Capture the cell that displays the provided text and extract its [X, Y] central coordinate. 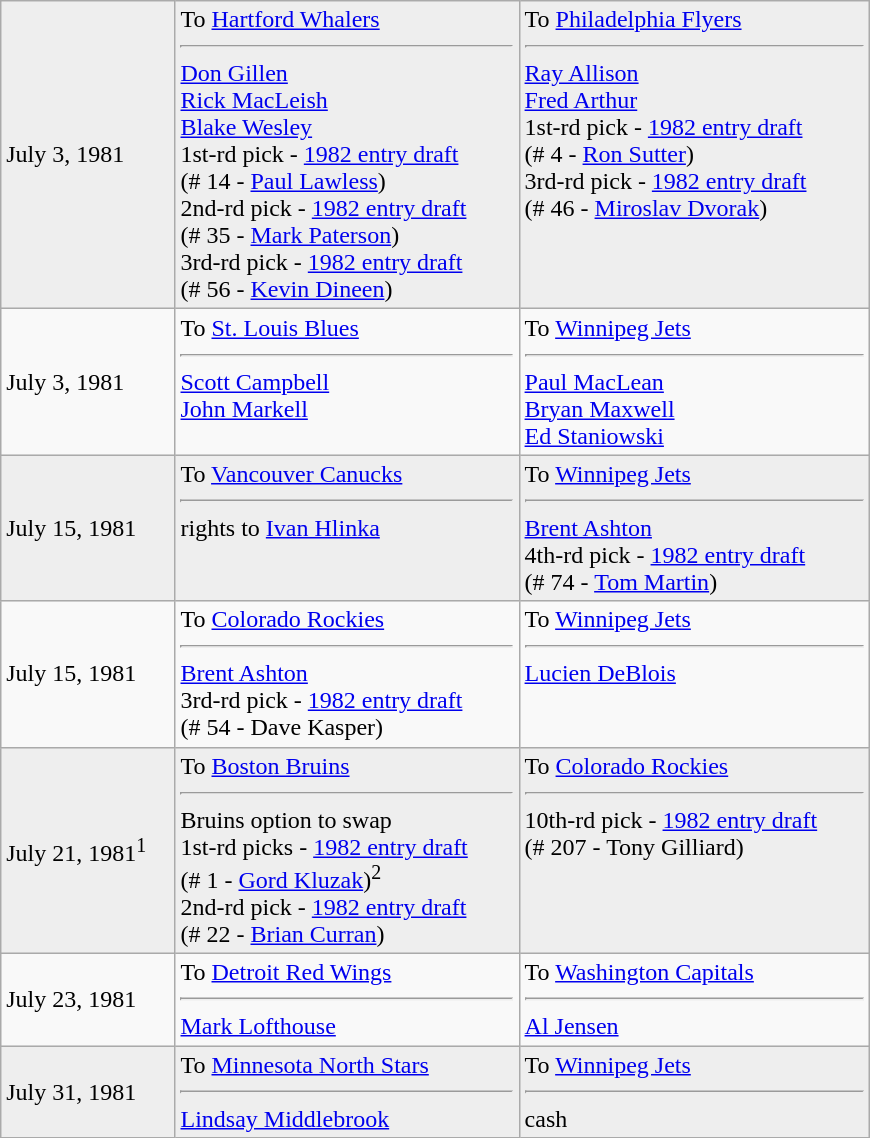
To Minnesota North StarsLindsay Middlebrook [347, 1092]
To Colorado Rockies10th-rd pick - 1982 entry draft(# 207 - Tony Gilliard) [694, 850]
To Winnipeg JetsLucien DeBlois [694, 674]
July 23, 1981 [88, 1000]
To Winnipeg Jetscash [694, 1092]
To Winnipeg JetsBrent Ashton4th-rd pick - 1982 entry draft(# 74 - Tom Martin) [694, 528]
To Colorado RockiesBrent Ashton3rd-rd pick - 1982 entry draft(# 54 - Dave Kasper) [347, 674]
To Vancouver Canucksrights to Ivan Hlinka [347, 528]
To Boston BruinsBruins option to swap1st-rd picks - 1982 entry draft(# 1 - Gord Kluzak)22nd-rd pick - 1982 entry draft(# 22 - Brian Curran) [347, 850]
To Winnipeg JetsPaul MacLeanBryan MaxwellEd Staniowski [694, 382]
To St. Louis BluesScott CampbellJohn Markell [347, 382]
To Philadelphia FlyersRay AllisonFred Arthur1st-rd pick - 1982 entry draft(# 4 - Ron Sutter)3rd-rd pick - 1982 entry draft(# 46 - Miroslav Dvorak) [694, 155]
July 31, 1981 [88, 1092]
July 21, 19811 [88, 850]
To Washington CapitalsAl Jensen [694, 1000]
To Detroit Red WingsMark Lofthouse [347, 1000]
